Determine the (x, y) coordinate at the center of the cell enclosing the given text.  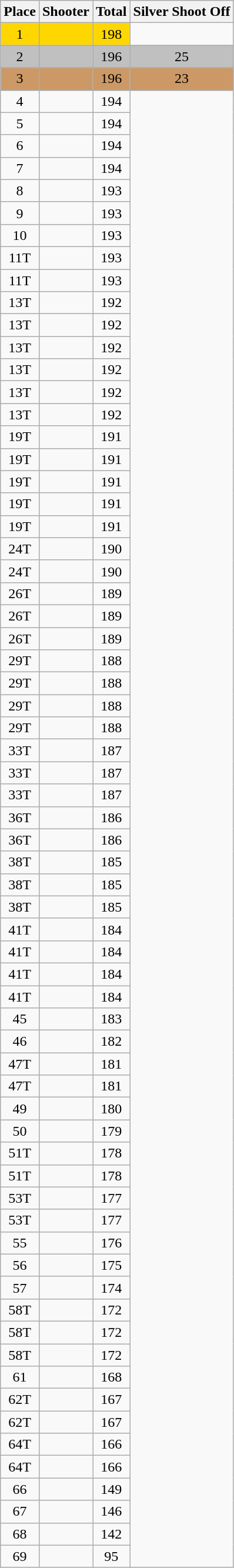
95 (112, 1556)
5 (20, 124)
Total (112, 12)
49 (20, 1109)
67 (20, 1512)
174 (112, 1287)
168 (112, 1377)
45 (20, 1019)
175 (112, 1265)
3 (20, 79)
25 (182, 56)
Silver Shoot Off (182, 12)
61 (20, 1377)
23 (182, 79)
Place (20, 12)
146 (112, 1512)
68 (20, 1534)
66 (20, 1489)
2 (20, 56)
69 (20, 1556)
176 (112, 1243)
1 (20, 34)
46 (20, 1042)
182 (112, 1042)
10 (20, 235)
179 (112, 1131)
180 (112, 1109)
6 (20, 146)
50 (20, 1131)
4 (20, 101)
149 (112, 1489)
9 (20, 213)
56 (20, 1265)
55 (20, 1243)
8 (20, 191)
142 (112, 1534)
198 (112, 34)
183 (112, 1019)
Shooter (66, 12)
57 (20, 1287)
7 (20, 168)
